Capture the cell that displays the provided text and extract its (X, Y) central coordinate. 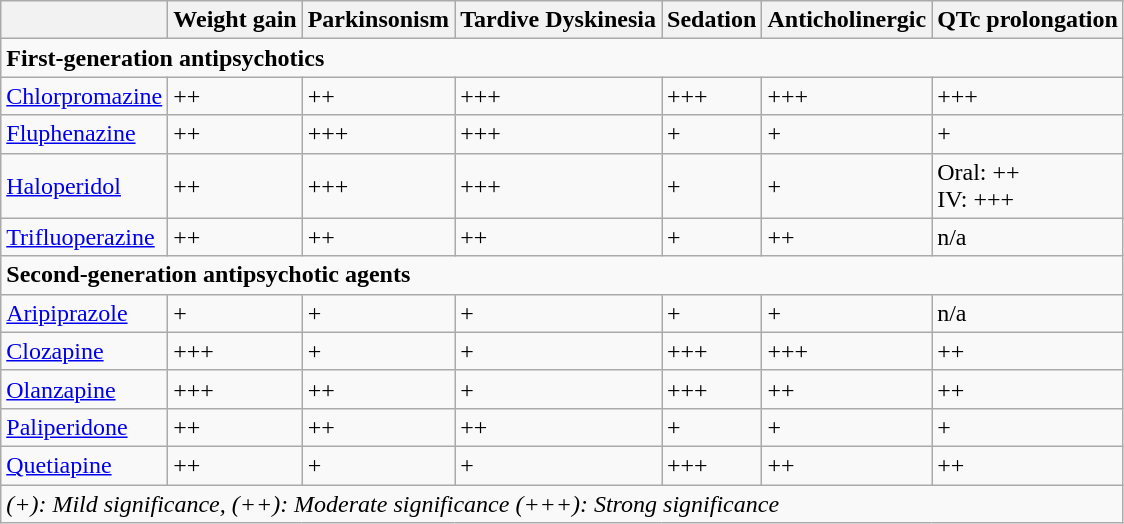
Sedation (712, 20)
Tardive Dyskinesia (558, 20)
Oral: ++IV: +++ (1028, 186)
Trifluoperazine (84, 237)
First-generation antipsychotics (562, 58)
Fluphenazine (84, 134)
Haloperidol (84, 186)
Olanzapine (84, 389)
QTc prolongation (1028, 20)
Second-generation antipsychotic agents (562, 275)
(+): Mild significance, (++): Moderate significance (+++): Strong significance (562, 503)
Clozapine (84, 351)
Weight gain (235, 20)
Anticholinergic (847, 20)
Aripiprazole (84, 313)
Chlorpromazine (84, 96)
Quetiapine (84, 465)
Parkinsonism (378, 20)
Paliperidone (84, 427)
